Locate the cell with the specified text and output its [X, Y] center coordinate. 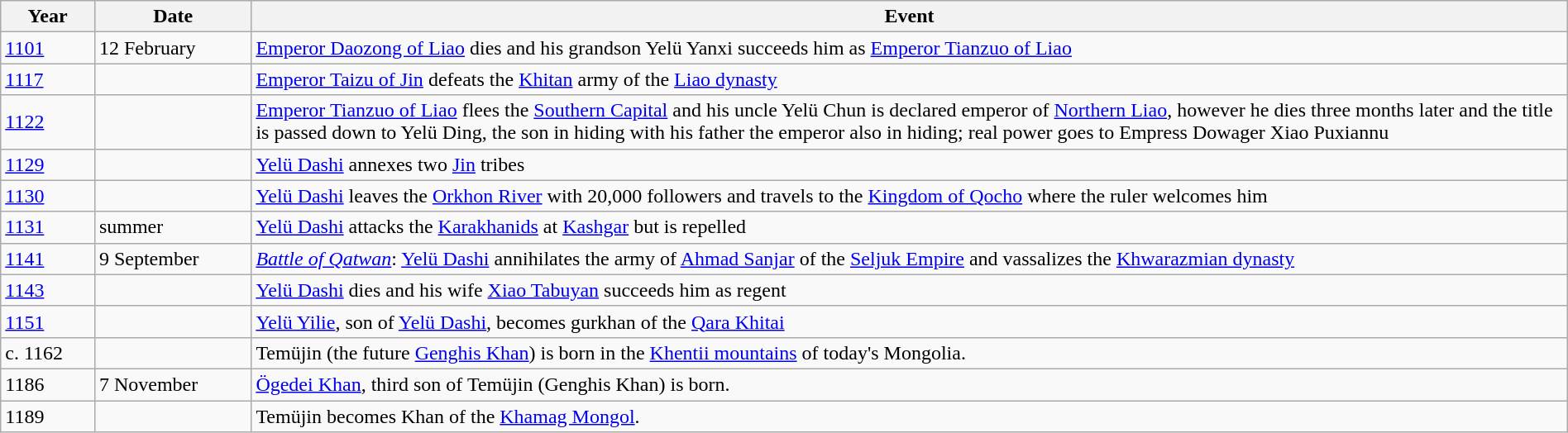
Yelü Yilie, son of Yelü Dashi, becomes gurkhan of the Qara Khitai [910, 321]
7 November [172, 384]
1189 [48, 416]
Emperor Daozong of Liao dies and his grandson Yelü Yanxi succeeds him as Emperor Tianzuo of Liao [910, 48]
1101 [48, 48]
1141 [48, 259]
1143 [48, 290]
1122 [48, 122]
c. 1162 [48, 353]
1151 [48, 321]
Yelü Dashi leaves the Orkhon River with 20,000 followers and travels to the Kingdom of Qocho where the ruler welcomes him [910, 196]
1186 [48, 384]
9 September [172, 259]
Emperor Taizu of Jin defeats the Khitan army of the Liao dynasty [910, 79]
Yelü Dashi dies and his wife Xiao Tabuyan succeeds him as regent [910, 290]
1130 [48, 196]
Yelü Dashi attacks the Karakhanids at Kashgar but is repelled [910, 227]
Year [48, 17]
summer [172, 227]
Temüjin becomes Khan of the Khamag Mongol. [910, 416]
12 February [172, 48]
Ögedei Khan, third son of Temüjin (Genghis Khan) is born. [910, 384]
Event [910, 17]
Battle of Qatwan: Yelü Dashi annihilates the army of Ahmad Sanjar of the Seljuk Empire and vassalizes the Khwarazmian dynasty [910, 259]
Temüjin (the future Genghis Khan) is born in the Khentii mountains of today's Mongolia. [910, 353]
Date [172, 17]
Yelü Dashi annexes two Jin tribes [910, 164]
1129 [48, 164]
1131 [48, 227]
1117 [48, 79]
